Pinpoint the cell where the given text exists, returning its [X, Y] midpoint coordinate. 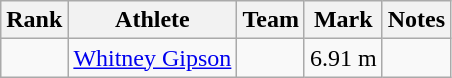
Mark [343, 20]
6.91 m [343, 58]
Whitney Gipson [152, 58]
Rank [34, 20]
Notes [416, 20]
Athlete [152, 20]
Team [271, 20]
